Extract the [X, Y] coordinate from the center of the cell holding the provided text.  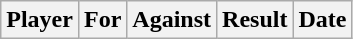
Date [322, 20]
Against [172, 20]
For [102, 20]
Player [40, 20]
Result [255, 20]
